From the cell containing the given text, extract its center point as (x, y) coordinate. 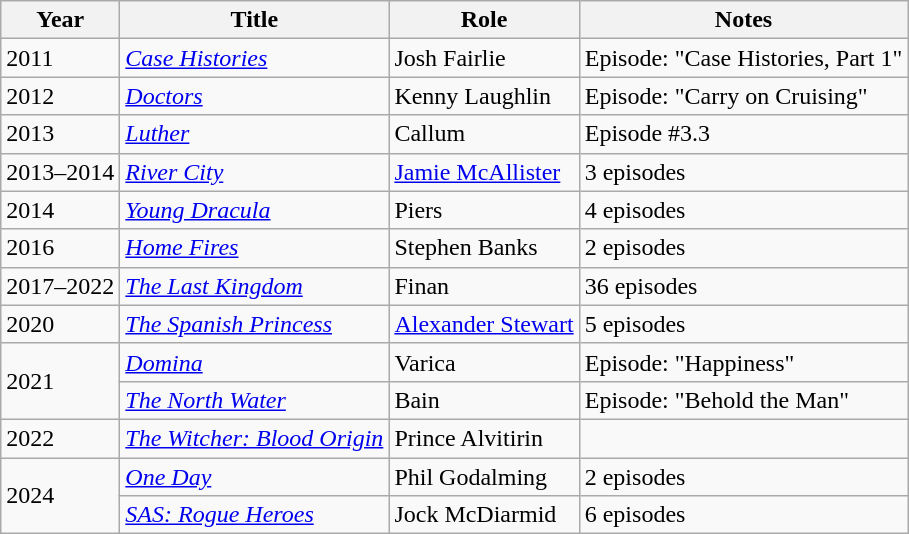
The North Water (254, 400)
The Spanish Princess (254, 324)
Piers (484, 210)
5 episodes (744, 324)
36 episodes (744, 286)
Kenny Laughlin (484, 96)
Episode: "Carry on Cruising" (744, 96)
2021 (60, 381)
Episode #3.3 (744, 134)
Role (484, 20)
One Day (254, 477)
Bain (484, 400)
Home Fires (254, 248)
Alexander Stewart (484, 324)
Domina (254, 362)
Title (254, 20)
SAS: Rogue Heroes (254, 515)
2013–2014 (60, 172)
Prince Alvitirin (484, 438)
2012 (60, 96)
Notes (744, 20)
Year (60, 20)
4 episodes (744, 210)
2020 (60, 324)
Luther (254, 134)
Jock McDiarmid (484, 515)
Young Dracula (254, 210)
Stephen Banks (484, 248)
Finan (484, 286)
The Witcher: Blood Origin (254, 438)
Episode: "Happiness" (744, 362)
6 episodes (744, 515)
2017–2022 (60, 286)
Josh Fairlie (484, 58)
2024 (60, 496)
Case Histories (254, 58)
2014 (60, 210)
Episode: "Behold the Man" (744, 400)
Varica (484, 362)
Callum (484, 134)
The Last Kingdom (254, 286)
2013 (60, 134)
2011 (60, 58)
Jamie McAllister (484, 172)
2016 (60, 248)
3 episodes (744, 172)
River City (254, 172)
2022 (60, 438)
Phil Godalming (484, 477)
Doctors (254, 96)
Episode: "Case Histories, Part 1" (744, 58)
